Provide the (x, y) coordinate of the cell's center where the given text is located.  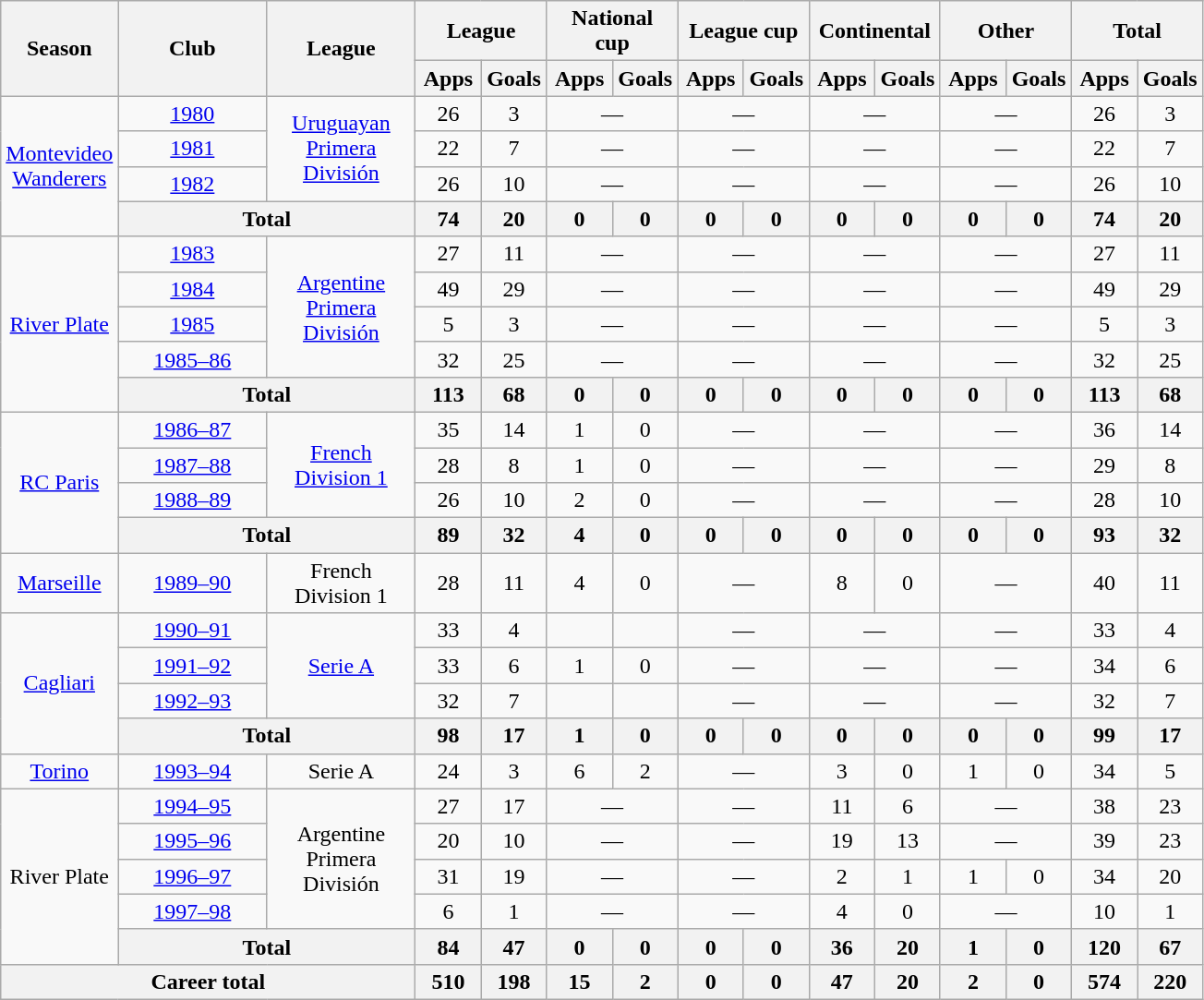
1987–88 (192, 464)
Montevideo Wanderers (59, 166)
Season (59, 48)
1984 (192, 289)
1997–98 (192, 911)
89 (449, 536)
1983 (192, 254)
1981 (192, 149)
Club (192, 48)
1985–86 (192, 359)
1990–91 (192, 631)
98 (449, 736)
Cagliari (59, 683)
99 (1104, 736)
1993–94 (192, 771)
1994–95 (192, 806)
574 (1104, 982)
40 (1104, 584)
198 (513, 982)
RC Paris (59, 482)
1980 (192, 114)
39 (1104, 841)
Career total (209, 982)
1989–90 (192, 584)
Marseille (59, 584)
1986–87 (192, 429)
93 (1104, 536)
1991–92 (192, 666)
35 (449, 429)
15 (580, 982)
Continental (874, 31)
510 (449, 982)
84 (449, 946)
1988–89 (192, 500)
1995–96 (192, 841)
31 (449, 876)
38 (1104, 806)
13 (907, 841)
League cup (743, 31)
1996–97 (192, 876)
National cup (612, 31)
Uruguayan Primera División (342, 149)
67 (1171, 946)
120 (1104, 946)
Other (1005, 31)
Torino (59, 771)
1982 (192, 184)
24 (449, 771)
1992–93 (192, 701)
220 (1171, 982)
1985 (192, 324)
